Provide the (x, y) coordinate of the cell's center where the given text is located.  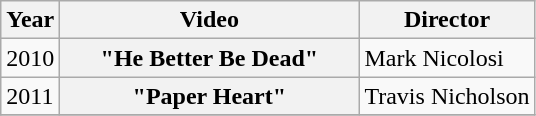
"Paper Heart" (210, 96)
Travis Nicholson (447, 96)
Director (447, 20)
Year (30, 20)
Video (210, 20)
"He Better Be Dead" (210, 58)
2011 (30, 96)
2010 (30, 58)
Mark Nicolosi (447, 58)
